Pinpoint the cell where the given text exists, returning its [X, Y] midpoint coordinate. 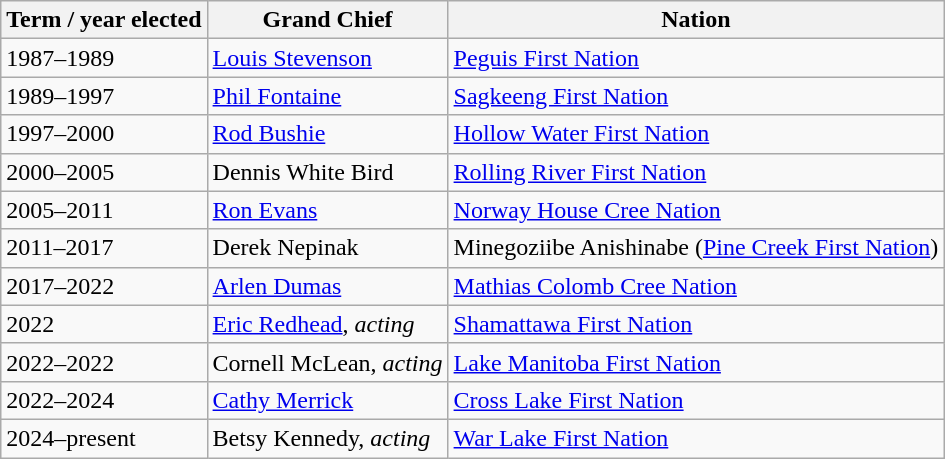
Norway House Cree Nation [696, 210]
1987–1989 [104, 58]
2017–2022 [104, 286]
2005–2011 [104, 210]
Grand Chief [328, 20]
Hollow Water First Nation [696, 134]
Mathias Colomb Cree Nation [696, 286]
1989–1997 [104, 96]
Rolling River First Nation [696, 172]
Term / year elected [104, 20]
Shamattawa First Nation [696, 324]
Derek Nepinak [328, 248]
War Lake First Nation [696, 438]
Rod Bushie [328, 134]
Cathy Merrick [328, 400]
Louis Stevenson [328, 58]
Cross Lake First Nation [696, 400]
Phil Fontaine [328, 96]
Minegoziibe Anishinabe (Pine Creek First Nation) [696, 248]
Arlen Dumas [328, 286]
2011–2017 [104, 248]
2022–2022 [104, 362]
Ron Evans [328, 210]
Betsy Kennedy, acting [328, 438]
1997–2000 [104, 134]
Lake Manitoba First Nation [696, 362]
Cornell McLean, acting [328, 362]
Peguis First Nation [696, 58]
Nation [696, 20]
Sagkeeng First Nation [696, 96]
2022 [104, 324]
Dennis White Bird [328, 172]
2000–2005 [104, 172]
2022–2024 [104, 400]
Eric Redhead, acting [328, 324]
2024–present [104, 438]
